Capture the cell that displays the provided text and extract its [X, Y] central coordinate. 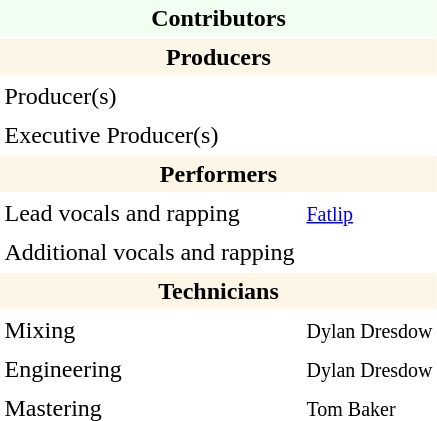
Technicians [218, 291]
Engineering [150, 369]
Executive Producer(s) [150, 135]
Fatlip [370, 213]
Producer(s) [150, 96]
Producers [218, 57]
Additional vocals and rapping [150, 252]
Lead vocals and rapping [150, 213]
Contributors [218, 18]
Performers [218, 174]
Mixing [150, 330]
